Scan for the cell matching the given text and deliver its [x, y] coordinate at center. 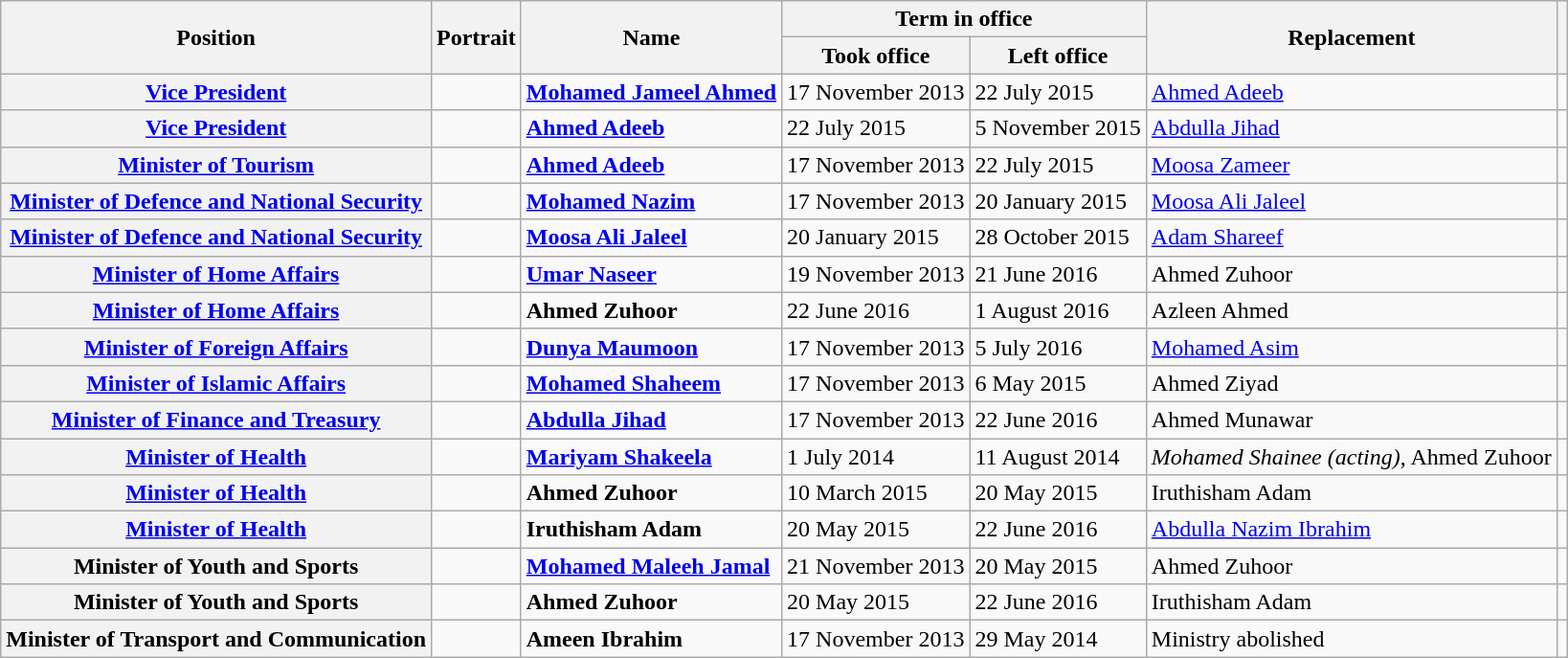
Position [216, 37]
Term in office [965, 19]
Mariyam Shakeela [651, 457]
Left office [1058, 56]
Took office [876, 56]
Mohamed Shaheem [651, 383]
21 November 2013 [876, 566]
Mohamed Jameel Ahmed [651, 92]
5 November 2015 [1058, 128]
Abdulla Nazim Ibrahim [1352, 530]
Minister of Finance and Treasury [216, 420]
Minister of Islamic Affairs [216, 383]
Ministry abolished [1352, 639]
Ahmed Munawar [1352, 420]
Replacement [1352, 37]
Mohamed Maleeh Jamal [651, 566]
28 October 2015 [1058, 238]
Minister of Transport and Communication [216, 639]
Portrait [477, 37]
Ahmed Ziyad [1352, 383]
Moosa Zameer [1352, 165]
29 May 2014 [1058, 639]
Ameen Ibrahim [651, 639]
Minister of Tourism [216, 165]
19 November 2013 [876, 274]
Mohamed Shainee (acting), Ahmed Zuhoor [1352, 457]
Azleen Ahmed [1352, 310]
Mohamed Nazim [651, 201]
Dunya Maumoon [651, 347]
10 March 2015 [876, 493]
1 July 2014 [876, 457]
21 June 2016 [1058, 274]
Umar Naseer [651, 274]
5 July 2016 [1058, 347]
Minister of Foreign Affairs [216, 347]
11 August 2014 [1058, 457]
1 August 2016 [1058, 310]
Name [651, 37]
6 May 2015 [1058, 383]
Adam Shareef [1352, 238]
Mohamed Asim [1352, 347]
